Detect which cell encompasses the target text, then output its (x, y) center coordinate. 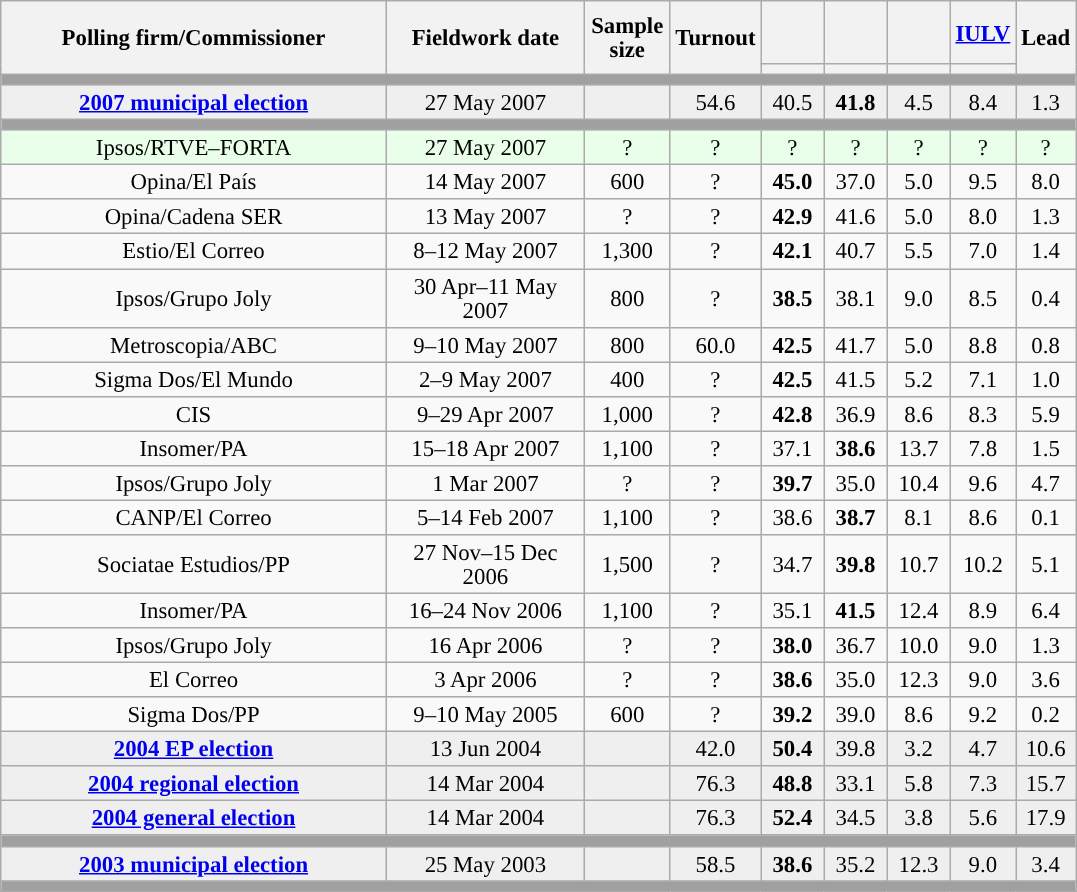
3.2 (918, 750)
2004 EP election (194, 750)
36.9 (856, 414)
0.8 (1046, 344)
5.6 (982, 818)
9.6 (982, 484)
2004 general election (194, 818)
38.0 (792, 646)
27 Nov–15 Dec 2006 (485, 564)
5.8 (918, 784)
7.8 (982, 448)
10.6 (1046, 750)
1,000 (627, 414)
14 May 2007 (485, 182)
58.5 (716, 864)
7.3 (982, 784)
10.7 (918, 564)
CANP/El Correo (194, 518)
39.7 (792, 484)
2004 regional election (194, 784)
Turnout (716, 38)
39.2 (792, 714)
9–29 Apr 2007 (485, 414)
Fieldwork date (485, 38)
10.0 (918, 646)
41.6 (856, 218)
35.1 (792, 610)
4.5 (918, 102)
15.7 (1046, 784)
2–9 May 2007 (485, 380)
3 Apr 2006 (485, 680)
50.4 (792, 750)
8.4 (982, 102)
33.1 (856, 784)
37.0 (856, 182)
36.7 (856, 646)
9–10 May 2007 (485, 344)
52.4 (792, 818)
30 Apr–11 May 2007 (485, 298)
25 May 2003 (485, 864)
8–12 May 2007 (485, 252)
38.7 (856, 518)
37.1 (792, 448)
Sigma Dos/El Mundo (194, 380)
Lead (1046, 38)
8.9 (982, 610)
0.1 (1046, 518)
400 (627, 380)
10.4 (918, 484)
8.1 (918, 518)
8.3 (982, 414)
17.9 (1046, 818)
1.5 (1046, 448)
54.6 (716, 102)
8.5 (982, 298)
40.5 (792, 102)
1 Mar 2007 (485, 484)
5.1 (1046, 564)
35.2 (856, 864)
2007 municipal election (194, 102)
38.5 (792, 298)
45.0 (792, 182)
16–24 Nov 2006 (485, 610)
Estio/El Correo (194, 252)
10.2 (982, 564)
Metroscopia/ABC (194, 344)
Ipsos/RTVE–FORTA (194, 148)
1,300 (627, 252)
1.4 (1046, 252)
Opina/Cadena SER (194, 218)
9.5 (982, 182)
El Correo (194, 680)
3.6 (1046, 680)
Opina/El País (194, 182)
1,500 (627, 564)
13 May 2007 (485, 218)
9–10 May 2005 (485, 714)
Sociatae Estudios/PP (194, 564)
34.7 (792, 564)
3.4 (1046, 864)
42.8 (792, 414)
48.8 (792, 784)
7.1 (982, 380)
6.4 (1046, 610)
5.2 (918, 380)
5.5 (918, 252)
5–14 Feb 2007 (485, 518)
42.9 (792, 218)
9.2 (982, 714)
42.0 (716, 750)
0.4 (1046, 298)
8.8 (982, 344)
15–18 Apr 2007 (485, 448)
3.8 (918, 818)
Sigma Dos/PP (194, 714)
IULV (982, 32)
60.0 (716, 344)
40.7 (856, 252)
2003 municipal election (194, 864)
Polling firm/Commissioner (194, 38)
13 Jun 2004 (485, 750)
39.0 (856, 714)
5.9 (1046, 414)
38.1 (856, 298)
0.2 (1046, 714)
41.7 (856, 344)
41.8 (856, 102)
16 Apr 2006 (485, 646)
34.5 (856, 818)
Sample size (627, 38)
12.4 (918, 610)
1.0 (1046, 380)
7.0 (982, 252)
13.7 (918, 448)
42.1 (792, 252)
CIS (194, 414)
